Find where the given text appears and provide that cell's center as [x, y] coordinate. 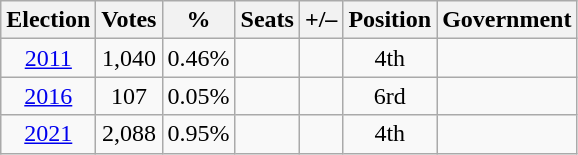
2021 [48, 134]
6rd [390, 96]
Election [48, 20]
0.46% [198, 58]
1,040 [129, 58]
% [198, 20]
107 [129, 96]
Seats [267, 20]
2016 [48, 96]
2011 [48, 58]
Government [507, 20]
0.95% [198, 134]
0.05% [198, 96]
Votes [129, 20]
+/– [320, 20]
Position [390, 20]
2,088 [129, 134]
